For the text-containing cell, return its midpoint in [X, Y] coordinate format. 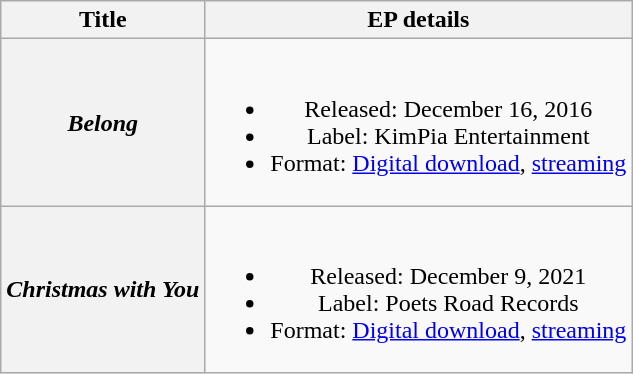
Belong [103, 122]
Released: December 9, 2021Label: Poets Road RecordsFormat: Digital download, streaming [418, 290]
Released: December 16, 2016Label: KimPia EntertainmentFormat: Digital download, streaming [418, 122]
EP details [418, 20]
Title [103, 20]
Christmas with You [103, 290]
